Scan for the cell matching the given text and deliver its (x, y) coordinate at center. 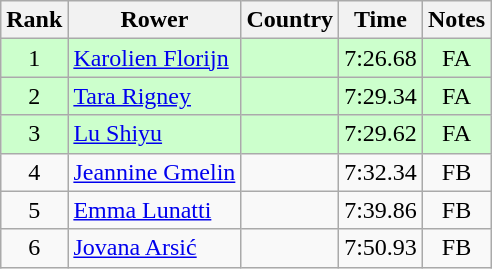
4 (34, 172)
5 (34, 210)
Emma Lunatti (154, 210)
7:50.93 (381, 248)
Lu Shiyu (154, 134)
Tara Rigney (154, 96)
7:29.34 (381, 96)
2 (34, 96)
Country (290, 20)
Time (381, 20)
7:29.62 (381, 134)
7:32.34 (381, 172)
3 (34, 134)
7:39.86 (381, 210)
7:26.68 (381, 58)
Notes (456, 20)
Karolien Florijn (154, 58)
Jovana Arsić (154, 248)
Jeannine Gmelin (154, 172)
1 (34, 58)
6 (34, 248)
Rank (34, 20)
Rower (154, 20)
